Return (X, Y) of the center of cell containing provided text 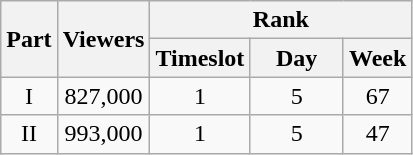
47 (377, 134)
II (29, 134)
Viewers (104, 39)
I (29, 96)
Rank (281, 20)
993,000 (104, 134)
Part (29, 39)
Day (297, 58)
Week (377, 58)
Timeslot (200, 58)
67 (377, 96)
827,000 (104, 96)
